Output the [x, y] coordinate of the center of the cell containing the given text.  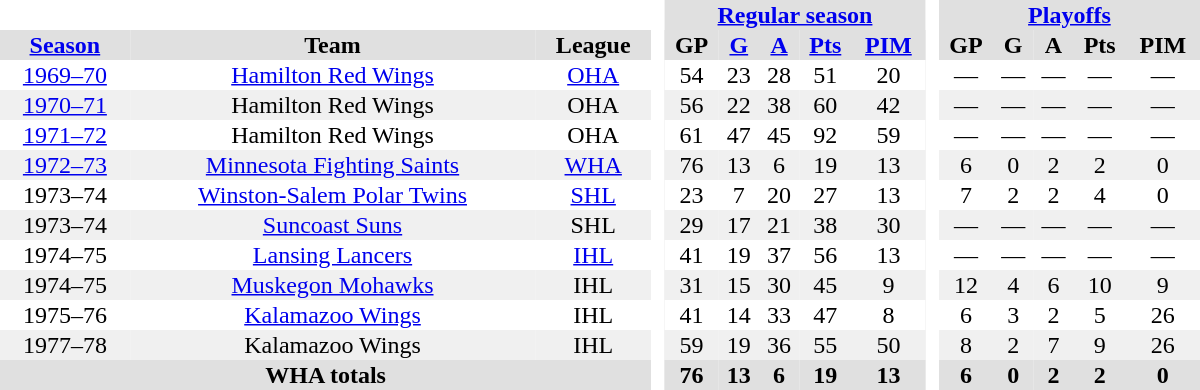
22 [739, 105]
1971–72 [65, 135]
50 [888, 345]
17 [739, 225]
37 [779, 255]
Minnesota Fighting Saints [333, 165]
Winston-Salem Polar Twins [333, 195]
WHA totals [326, 375]
51 [825, 75]
Lansing Lancers [333, 255]
27 [825, 195]
WHA [593, 165]
92 [825, 135]
1970–71 [65, 105]
1969–70 [65, 75]
14 [739, 315]
10 [1100, 285]
61 [692, 135]
League [593, 45]
21 [779, 225]
54 [692, 75]
5 [1100, 315]
12 [966, 285]
42 [888, 105]
33 [779, 315]
1977–78 [65, 345]
Playoffs [1070, 15]
1972–73 [65, 165]
29 [692, 225]
60 [825, 105]
55 [825, 345]
Regular season [796, 15]
15 [739, 285]
3 [1013, 315]
36 [779, 345]
28 [779, 75]
Season [65, 45]
31 [692, 285]
Team [333, 45]
Suncoast Suns [333, 225]
1975–76 [65, 315]
Muskegon Mohawks [333, 285]
